Return the (X, Y) coordinate for the center point of the cell that contains the specified text.  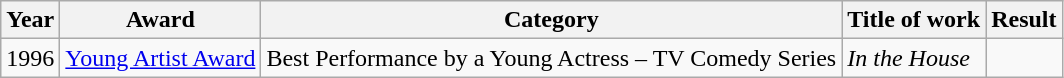
1996 (30, 58)
Young Artist Award (160, 58)
Title of work (914, 20)
Award (160, 20)
Category (552, 20)
Result (1024, 20)
In the House (914, 58)
Best Performance by a Young Actress – TV Comedy Series (552, 58)
Year (30, 20)
